Determine the [X, Y] coordinate at the center of the cell enclosing the given text.  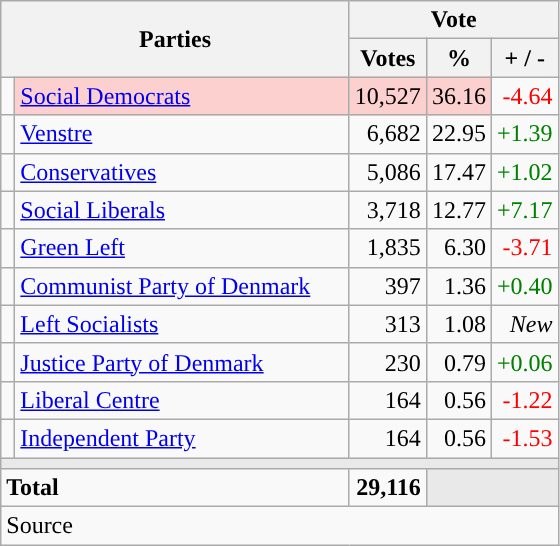
Liberal Centre [182, 400]
+ / - [524, 58]
6.30 [458, 248]
Total [176, 488]
Green Left [182, 248]
12.77 [458, 210]
-4.64 [524, 96]
17.47 [458, 172]
29,116 [388, 488]
22.95 [458, 134]
-3.71 [524, 248]
Source [280, 526]
10,527 [388, 96]
Social Liberals [182, 210]
+0.06 [524, 362]
-1.53 [524, 438]
3,718 [388, 210]
+1.02 [524, 172]
313 [388, 324]
Justice Party of Denmark [182, 362]
5,086 [388, 172]
0.79 [458, 362]
1.08 [458, 324]
Independent Party [182, 438]
+1.39 [524, 134]
Left Socialists [182, 324]
36.16 [458, 96]
1.36 [458, 286]
-1.22 [524, 400]
+7.17 [524, 210]
New [524, 324]
% [458, 58]
230 [388, 362]
Social Democrats [182, 96]
397 [388, 286]
6,682 [388, 134]
Vote [454, 20]
1,835 [388, 248]
Venstre [182, 134]
Conservatives [182, 172]
Votes [388, 58]
+0.40 [524, 286]
Communist Party of Denmark [182, 286]
Parties [176, 39]
